Identify which cell holds the provided text, then report its (x, y) central coordinate. 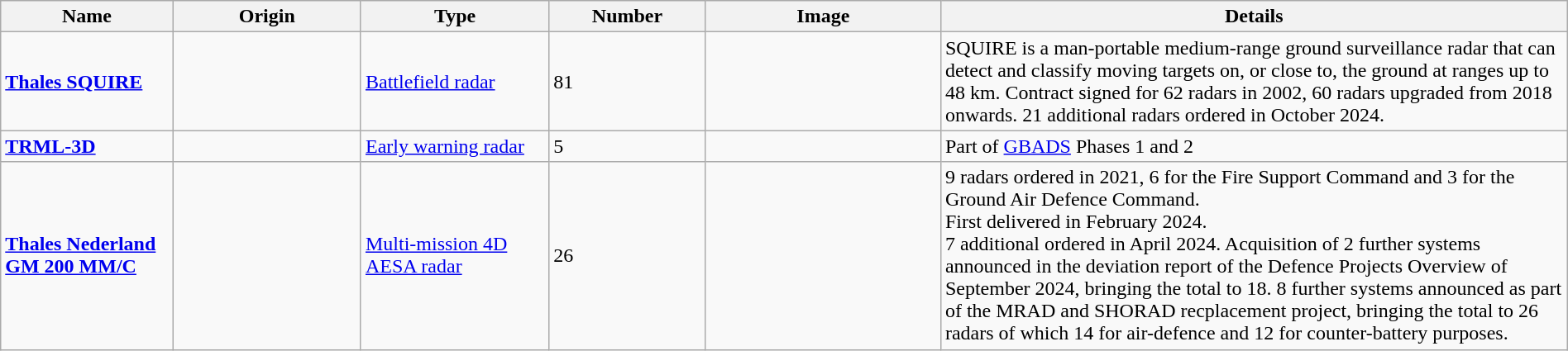
Thales Nederland GM 200 MM/C (87, 256)
Details (1254, 17)
Part of GBADS Phases 1 and 2 (1254, 146)
TRML-3D (87, 146)
81 (627, 81)
5 (627, 146)
26 (627, 256)
Multi-mission 4D AESA radar (455, 256)
Origin (266, 17)
Image (823, 17)
Early warning radar (455, 146)
Number (627, 17)
Type (455, 17)
Name (87, 17)
Thales SQUIRE (87, 81)
Battlefield radar (455, 81)
